Return the [X, Y] coordinate for the center point of the cell that contains the specified text.  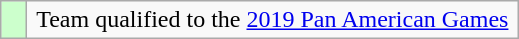
Team qualified to the 2019 Pan American Games [272, 20]
